Output the [X, Y] coordinate of the center of the cell containing the given text.  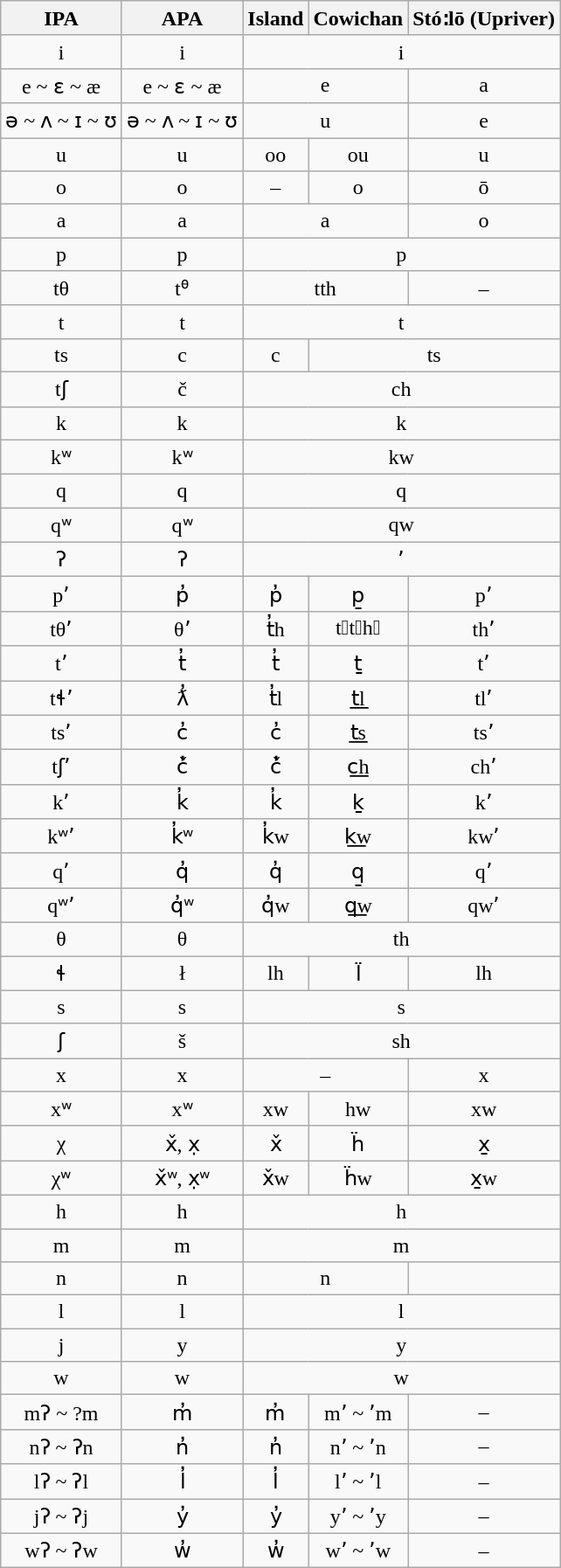
qwʼ [484, 905]
oo [276, 155]
ch [402, 389]
qʷʼ [61, 905]
ɬ [61, 974]
nʔ ~ ʔn [61, 1447]
kw [402, 457]
ƛ̓ [182, 697]
APA [182, 18]
š [182, 1041]
ʼ [402, 559]
yʼ ~ ʼy [358, 1516]
q̓ʷ [182, 905]
tᶿ [182, 288]
q̱ [358, 871]
t͟s [358, 732]
č [182, 389]
χ [61, 1143]
ō [484, 188]
ł [182, 974]
jʔ ~ ʔj [61, 1516]
ḵ [358, 801]
lʔ ~ ʔl [61, 1481]
x̌, x̣ [182, 1143]
tθʼ [61, 628]
k͟w [358, 836]
Stó꞉lō (Upriver) [484, 18]
t̓h [276, 628]
Island [276, 18]
t̓l [276, 697]
lʼ ~ ʼl [358, 1481]
t͟l [358, 697]
tth [325, 288]
IPA [61, 18]
x̌w [276, 1178]
qw [402, 525]
q̓w [276, 905]
mʔ ~ ?m [61, 1412]
x̱w [484, 1178]
k̓ʷ [182, 836]
l̈ [358, 974]
chʼ [484, 767]
ou [358, 155]
wʔ ~ ʔw [61, 1551]
th [402, 939]
x̱ [484, 1143]
tʃʼ [61, 767]
θʼ [182, 628]
tlʼ [484, 697]
k̓w [276, 836]
hw [358, 1109]
tθ [61, 288]
ḧw [358, 1178]
q͟w [358, 905]
j [61, 1345]
t︫t︭h︬ [358, 628]
sh [402, 1041]
nʼ ~ ʼn [358, 1447]
ḧ [358, 1143]
ʃ [61, 1041]
c͟h [358, 767]
Cowichan [358, 18]
kʷʼ [61, 836]
tɬʼ [61, 697]
kwʼ [484, 836]
x̌ʷ, x̣ʷ [182, 1178]
tʃ [61, 389]
p̱ [358, 594]
ṯ [358, 663]
wʼ ~ ʼw [358, 1551]
mʼ ~ ʼm [358, 1412]
x̌ [276, 1143]
χʷ [61, 1178]
thʼ [484, 628]
